From the cell containing the given text, extract its center point as [X, Y] coordinate. 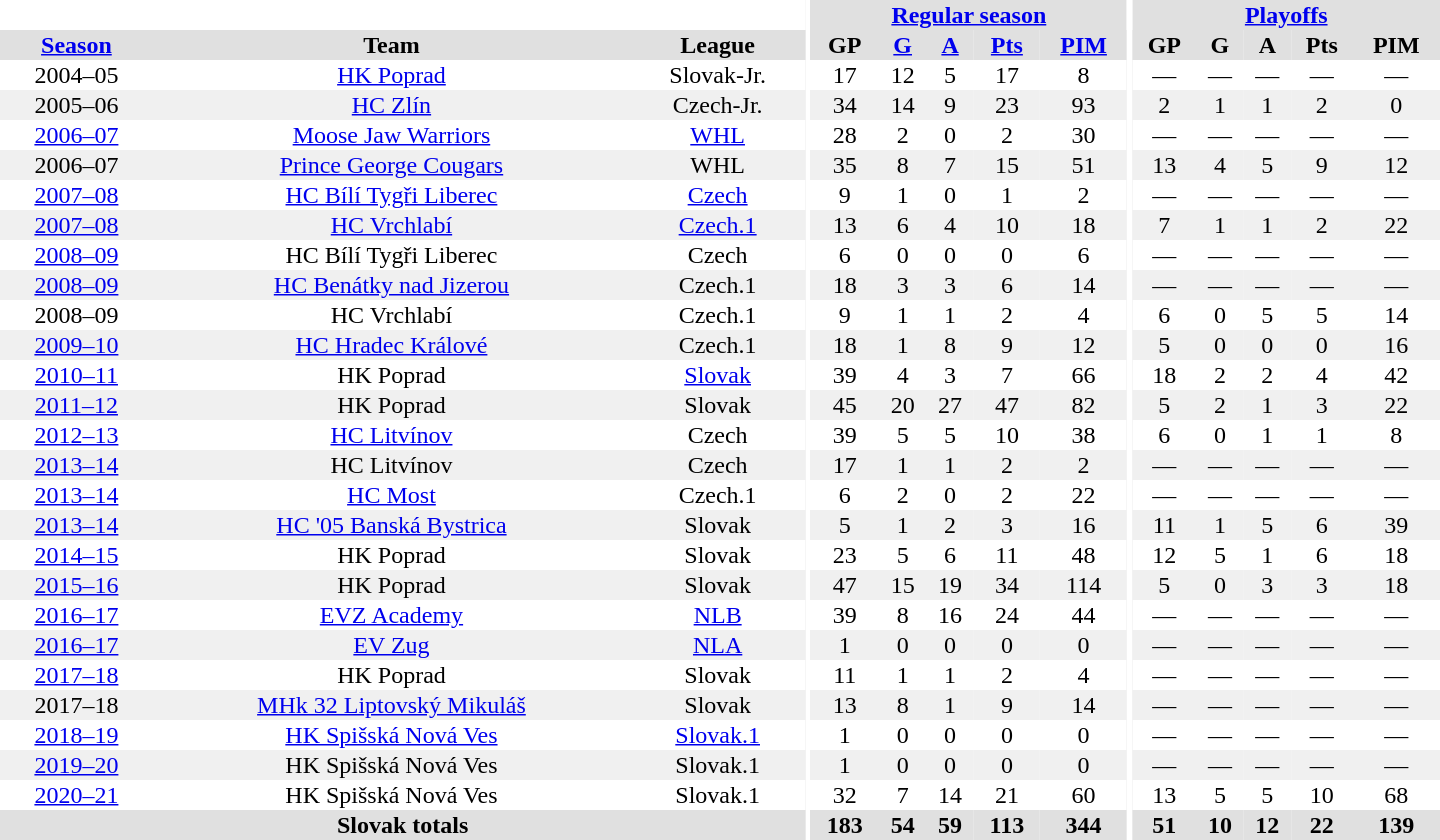
45 [844, 405]
344 [1084, 825]
Team [392, 45]
139 [1396, 825]
19 [950, 585]
54 [902, 825]
68 [1396, 795]
27 [950, 405]
EV Zug [392, 645]
Slovak totals [402, 825]
Regular season [968, 15]
93 [1084, 105]
2012–13 [76, 435]
Season [76, 45]
2018–19 [76, 735]
30 [1084, 135]
2014–15 [76, 555]
2015–16 [76, 585]
MHk 32 Liptovský Mikuláš [392, 705]
HC Benátky nad Jizerou [392, 285]
2010–11 [76, 375]
2011–12 [76, 405]
Slovak-Jr. [718, 75]
38 [1084, 435]
HC Most [392, 495]
48 [1084, 555]
60 [1084, 795]
NLA [718, 645]
2009–10 [76, 345]
Playoffs [1286, 15]
24 [1007, 615]
EVZ Academy [392, 615]
2004–05 [76, 75]
32 [844, 795]
Prince George Cougars [392, 165]
League [718, 45]
20 [902, 405]
28 [844, 135]
2020–21 [76, 795]
59 [950, 825]
2019–20 [76, 765]
Czech-Jr. [718, 105]
HC Hradec Králové [392, 345]
HC '05 Banská Bystrica [392, 525]
114 [1084, 585]
42 [1396, 375]
113 [1007, 825]
NLB [718, 615]
183 [844, 825]
66 [1084, 375]
21 [1007, 795]
35 [844, 165]
44 [1084, 615]
HC Zlín [392, 105]
82 [1084, 405]
2005–06 [76, 105]
Moose Jaw Warriors [392, 135]
